For the text-containing cell, return its midpoint in [x, y] coordinate format. 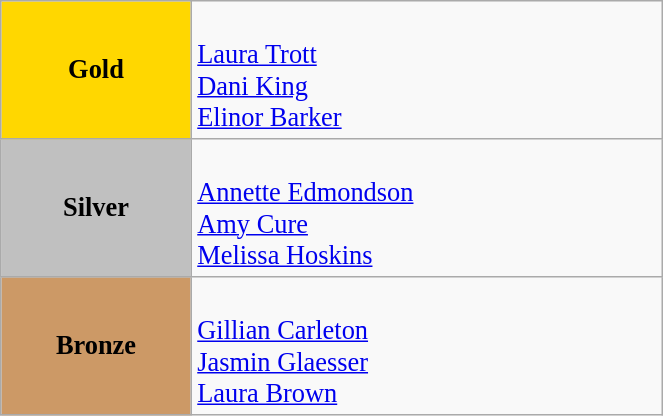
Annette EdmondsonAmy CureMelissa Hoskins [427, 207]
Gold [96, 69]
Silver [96, 207]
Gillian CarletonJasmin GlaesserLaura Brown [427, 345]
Laura TrottDani KingElinor Barker [427, 69]
Bronze [96, 345]
